Capture the cell that displays the provided text and extract its [X, Y] central coordinate. 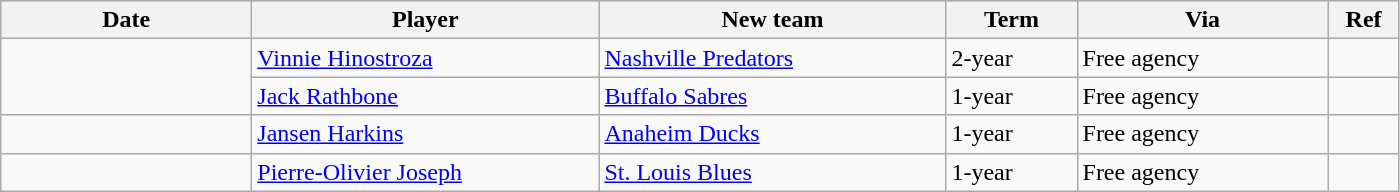
Nashville Predators [772, 58]
Via [1202, 20]
Jansen Harkins [426, 134]
Vinnie Hinostroza [426, 58]
New team [772, 20]
St. Louis Blues [772, 172]
Jack Rathbone [426, 96]
Ref [1364, 20]
Pierre-Olivier Joseph [426, 172]
Term [1012, 20]
2-year [1012, 58]
Anaheim Ducks [772, 134]
Player [426, 20]
Buffalo Sabres [772, 96]
Date [126, 20]
